Identify which cell holds the provided text, then report its [x, y] central coordinate. 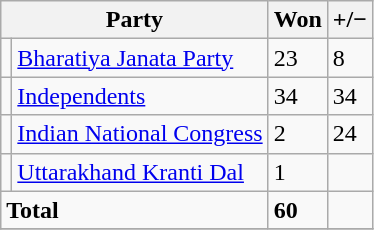
Uttarakhand Kranti Dal [140, 172]
8 [350, 58]
23 [298, 58]
Total [134, 210]
Indian National Congress [140, 134]
1 [298, 172]
+/− [350, 20]
Independents [140, 96]
Won [298, 20]
Bharatiya Janata Party [140, 58]
2 [298, 134]
24 [350, 134]
Party [134, 20]
60 [298, 210]
